Locate the cell with the specified text and output its [X, Y] center coordinate. 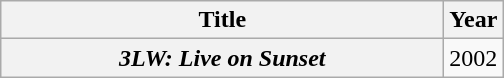
Title [222, 20]
Year [474, 20]
2002 [474, 58]
3LW: Live on Sunset [222, 58]
